For the text-containing cell, return its midpoint in [X, Y] coordinate format. 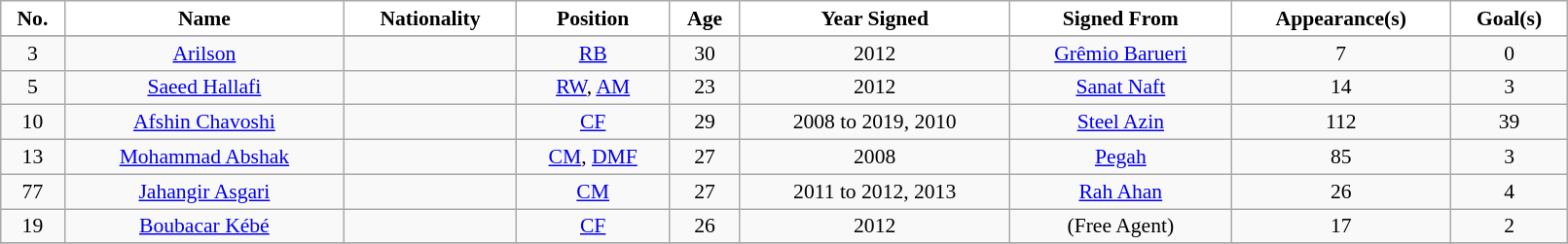
Boubacar Kébé [204, 227]
23 [705, 87]
30 [705, 53]
Mohammad Abshak [204, 157]
Rah Ahan [1120, 192]
39 [1509, 122]
5 [33, 87]
(Free Agent) [1120, 227]
85 [1341, 157]
0 [1509, 53]
Nationality [430, 18]
Appearance(s) [1341, 18]
Sanat Naft [1120, 87]
Steel Azin [1120, 122]
112 [1341, 122]
2 [1509, 227]
CM, DMF [593, 157]
Pegah [1120, 157]
2008 [874, 157]
13 [33, 157]
7 [1341, 53]
Position [593, 18]
Saeed Hallafi [204, 87]
14 [1341, 87]
4 [1509, 192]
2011 to 2012, 2013 [874, 192]
Name [204, 18]
29 [705, 122]
19 [33, 227]
Afshin Chavoshi [204, 122]
77 [33, 192]
Age [705, 18]
RW, AM [593, 87]
Goal(s) [1509, 18]
Arilson [204, 53]
Grêmio Barueri [1120, 53]
10 [33, 122]
17 [1341, 227]
Jahangir Asgari [204, 192]
Signed From [1120, 18]
Year Signed [874, 18]
RB [593, 53]
CM [593, 192]
No. [33, 18]
2008 to 2019, 2010 [874, 122]
